Search for the cell housing the specified text and yield its [X, Y] center coordinate. 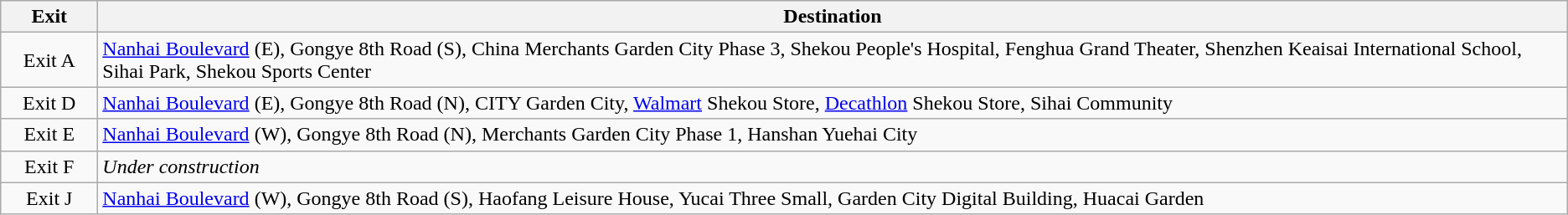
Nanhai Boulevard (W), Gongye 8th Road (N), Merchants Garden City Phase 1, Hanshan Yuehai City [833, 135]
Exit J [49, 198]
Exit A [49, 60]
Exit E [49, 135]
Destination [833, 17]
Under construction [833, 166]
Exit D [49, 103]
Exit [49, 17]
Nanhai Boulevard (W), Gongye 8th Road (S), Haofang Leisure House, Yucai Three Small, Garden City Digital Building, Huacai Garden [833, 198]
Nanhai Boulevard (E), Gongye 8th Road (N), CITY Garden City, Walmart Shekou Store, Decathlon Shekou Store, Sihai Community [833, 103]
Exit F [49, 166]
